Pinpoint the cell where the given text exists, returning its [x, y] midpoint coordinate. 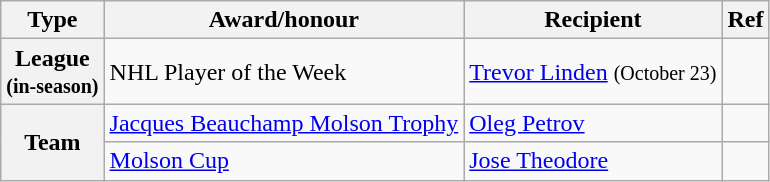
NHL Player of the Week [284, 72]
Team [52, 142]
League(in-season) [52, 72]
Jacques Beauchamp Molson Trophy [284, 123]
Jose Theodore [593, 161]
Oleg Petrov [593, 123]
Molson Cup [284, 161]
Type [52, 20]
Award/honour [284, 20]
Trevor Linden (October 23) [593, 72]
Ref [746, 20]
Recipient [593, 20]
